Provide the (x, y) coordinate of the cell's center where the given text is located.  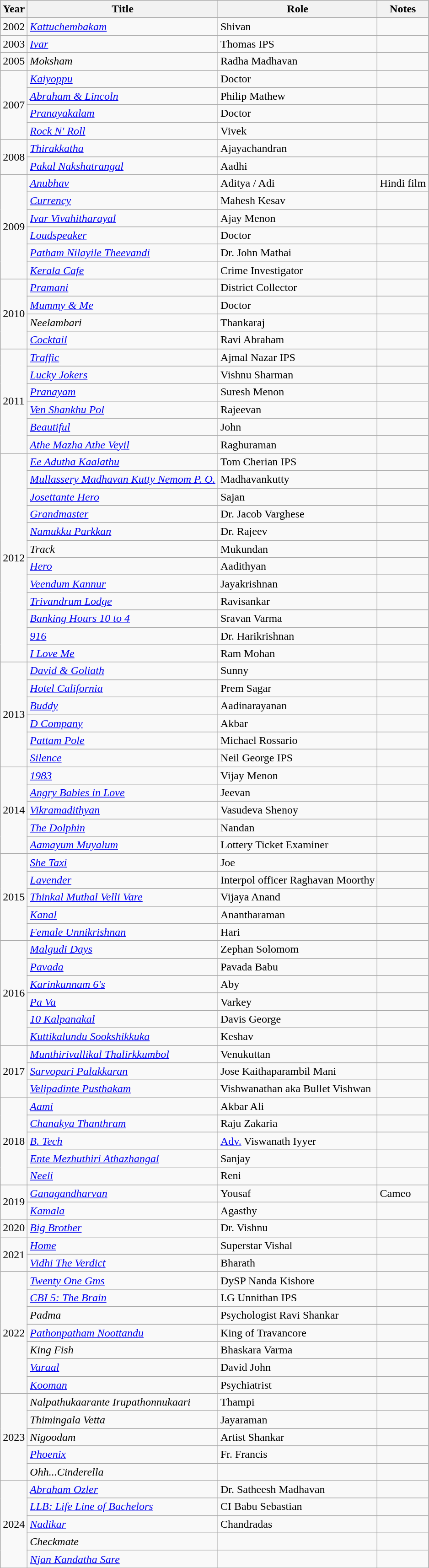
Title (123, 9)
D Company (123, 723)
Pattam Pole (123, 740)
Female Unnikrishnan (123, 932)
Chandradas (297, 1524)
Ivar Vivahitharayal (123, 218)
Hotel California (123, 688)
Aadithyan (297, 566)
Crime Investigator (297, 270)
Anantharaman (297, 915)
Kaiyoppu (123, 79)
Zephan Solomom (297, 949)
Jayaraman (297, 1420)
Kamala (123, 1211)
Ajayachandran (297, 148)
2024 (14, 1524)
2005 (14, 61)
LLB: Life Line of Bachelors (123, 1507)
2003 (14, 44)
2013 (14, 714)
Fr. Francis (297, 1455)
Philip Mathew (297, 96)
Loudspeaker (123, 236)
Lavender (123, 880)
Psychologist Ravi Shankar (297, 1315)
CI Babu Sebastian (297, 1507)
Thankaraj (297, 323)
B. Tech (123, 1141)
Trivandrum Lodge (123, 601)
Aadhi (297, 166)
Michael Rossario (297, 740)
Dr. Jacob Varghese (297, 514)
2009 (14, 226)
Ajmal Nazar IPS (297, 357)
Ajay Menon (297, 218)
Namukku Parkkan (123, 532)
Aadinarayanan (297, 706)
Mullassery Madhavan Kutty Nemom P. O. (123, 479)
King of Travancore (297, 1333)
Adv. Viswanath Iyyer (297, 1141)
Abraham & Lincoln (123, 96)
Nadikar (123, 1524)
1983 (123, 776)
Thirakkatha (123, 148)
Dr. Satheesh Madhavan (297, 1489)
Karinkunnam 6's (123, 984)
Shivan (297, 27)
Mummy & Me (123, 305)
Pavada Babu (297, 967)
10 Kalpanakal (123, 1019)
Dr. John Mathai (297, 253)
Ente Mezhuthiri Athazhangal (123, 1158)
She Taxi (123, 862)
Thampi (297, 1402)
Dr. Rajeev (297, 532)
Checkmate (123, 1541)
Yousaf (297, 1193)
David & Goliath (123, 671)
Thinkal Muthal Velli Vare (123, 897)
2020 (14, 1228)
2015 (14, 897)
Madhavankutty (297, 479)
Sajan (297, 496)
Ven Shankhu Pol (123, 410)
Raghuraman (297, 444)
2010 (14, 314)
Year (14, 9)
Rock N' Roll (123, 131)
Reni (297, 1176)
John (297, 427)
Munthirivallikal Thalirkkumbol (123, 1054)
Nigoodam (123, 1437)
Mahesh Kesav (297, 200)
2014 (14, 810)
Hero (123, 566)
Pavada (123, 967)
Akbar (297, 723)
Kooman (123, 1385)
Role (297, 9)
Dr. Vishnu (297, 1228)
Pathonpatham Noottandu (123, 1333)
Jose Kaithaparambil Mani (297, 1072)
Keshav (297, 1036)
Akbar Ali (297, 1106)
Silence (123, 758)
2002 (14, 27)
Vijaya Anand (297, 897)
Ravi Abraham (297, 340)
Notes (403, 9)
Neil George IPS (297, 758)
2017 (14, 1071)
Joe (297, 862)
DySP Nanda Kishore (297, 1280)
Pranayam (123, 392)
Pa Va (123, 1002)
Padma (123, 1315)
Davis George (297, 1019)
Beautiful (123, 427)
I Love Me (123, 653)
Mukundan (297, 549)
Nandan (297, 828)
Varkey (297, 1002)
Artist Shankar (297, 1437)
Vivek (297, 131)
Aditya / Adi (297, 183)
Ravisankar (297, 601)
Kerala Cafe (123, 270)
Grandmaster (123, 514)
Vishwanathan aka Bullet Vishwan (297, 1089)
2008 (14, 157)
Cocktail (123, 340)
Ohh...Cinderella (123, 1472)
Suresh Menon (297, 392)
Kattuchembakam (123, 27)
Sunny (297, 671)
Aby (297, 984)
Superstar Vishal (297, 1245)
Vidhi The Verdict (123, 1263)
Jeevan (297, 793)
Kuttikalundu Sookshikkuka (123, 1036)
Cameo (403, 1193)
Currency (123, 200)
Bharath (297, 1263)
Neeli (123, 1176)
Prem Sagar (297, 688)
Nalpathukaarante Irupathonnukaari (123, 1402)
Radha Madhavan (297, 61)
Aamayum Muyalum (123, 845)
Agasthy (297, 1211)
Lucky Jokers (123, 375)
Neelambari (123, 323)
2007 (14, 105)
2011 (14, 401)
Psychiatrist (297, 1385)
Vishnu Sharman (297, 375)
Thomas IPS (297, 44)
Aami (123, 1106)
David John (297, 1368)
2018 (14, 1141)
Venukuttan (297, 1054)
Varaal (123, 1368)
Big Brother (123, 1228)
2012 (14, 557)
Bhaskara Varma (297, 1350)
2022 (14, 1332)
Traffic (123, 357)
The Dolphin (123, 828)
Ganagandharvan (123, 1193)
Hindi film (403, 183)
Hari (297, 932)
Moksham (123, 61)
CBI 5: The Brain (123, 1298)
Banking Hours 10 to 4 (123, 619)
Phoenix (123, 1455)
2019 (14, 1202)
King Fish (123, 1350)
Thimingala Vetta (123, 1420)
2023 (14, 1437)
Twenty One Gms (123, 1280)
Athe Mazha Athe Veyil (123, 444)
Rajeevan (297, 410)
Velipadinte Pusthakam (123, 1089)
Pramani (123, 288)
916 (123, 636)
Pakal Nakshatrangal (123, 166)
Sravan Varma (297, 619)
Chanakya Thanthram (123, 1124)
2021 (14, 1254)
Malgudi Days (123, 949)
I.G Unnithan IPS (297, 1298)
Kanal (123, 915)
Jayakrishnan (297, 584)
Angry Babies in Love (123, 793)
Tom Cherian IPS (297, 462)
Josettante Hero (123, 496)
Sarvopari Palakkaran (123, 1072)
Anubhav (123, 183)
Ram Mohan (297, 653)
Raju Zakaria (297, 1124)
Njan Kandatha Sare (123, 1559)
Track (123, 549)
Buddy (123, 706)
Vijay Menon (297, 776)
Lottery Ticket Examiner (297, 845)
Pranayakalam (123, 113)
Vasudeva Shenoy (297, 810)
Interpol officer Raghavan Moorthy (297, 880)
Patham Nilayile Theevandi (123, 253)
Veendum Kannur (123, 584)
Sanjay (297, 1158)
2016 (14, 993)
Ivar (123, 44)
Vikramadithyan (123, 810)
District Collector (297, 288)
Home (123, 1245)
Ee Adutha Kaalathu (123, 462)
Dr. Harikrishnan (297, 636)
Abraham Ozler (123, 1489)
